Output the [X, Y] coordinate of the center of the cell containing the given text.  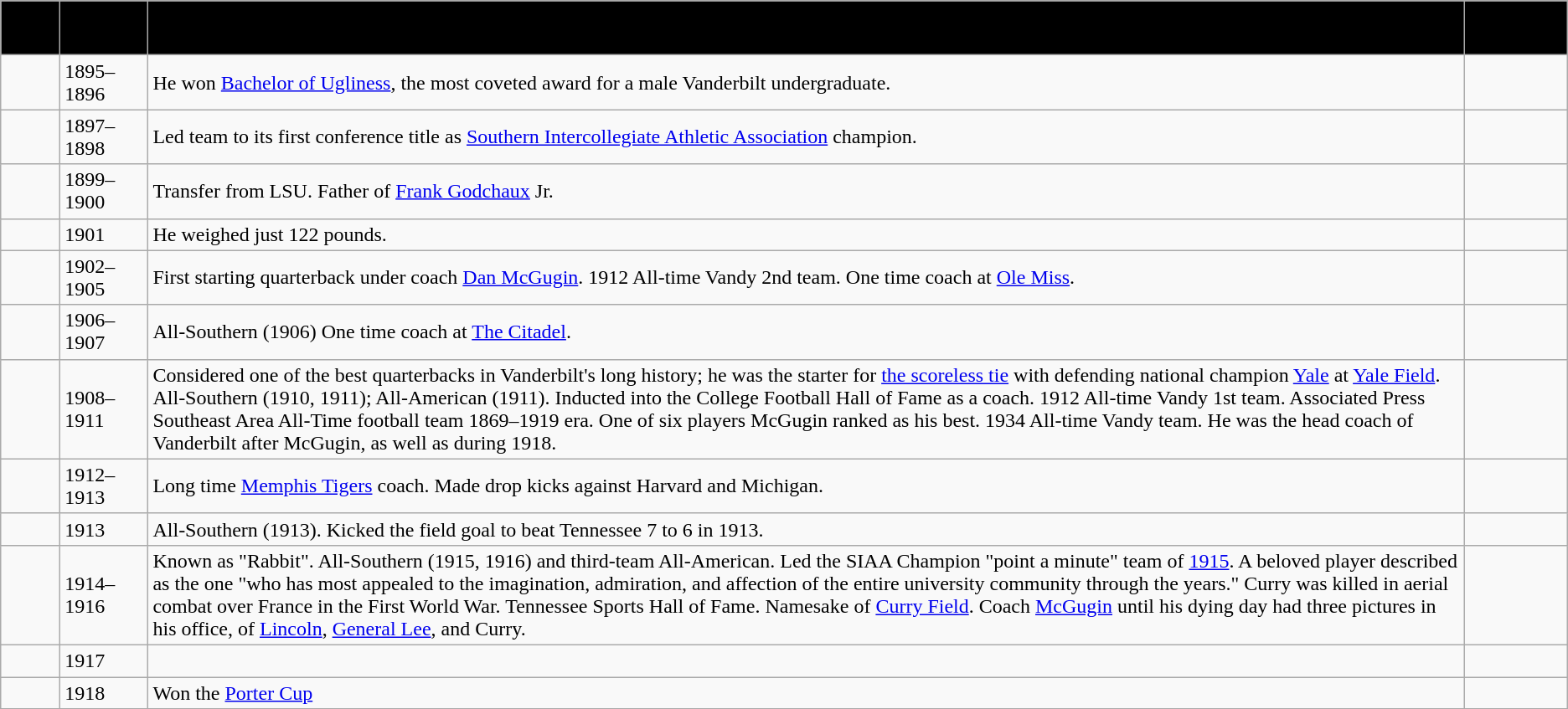
First starting quarterback under coach Dan McGugin. 1912 All-time Vandy 2nd team. One time coach at Ole Miss. [807, 278]
1914–1916 [104, 594]
1895–1896 [104, 82]
Years Started [104, 28]
He won Bachelor of Ugliness, the most coveted award for a male Vanderbilt undergraduate. [807, 82]
1902–1905 [104, 278]
He weighed just 122 pounds. [807, 234]
Notability [807, 28]
1912–1913 [104, 486]
References [1516, 28]
1899–1900 [104, 191]
Won the Porter Cup [807, 692]
All-Southern (1906) One time coach at The Citadel. [807, 331]
Transfer from LSU. Father of Frank Godchaux Jr. [807, 191]
1901 [104, 234]
1908–1911 [104, 408]
1906–1907 [104, 331]
1897–1898 [104, 137]
1917 [104, 660]
All-Southern (1913). Kicked the field goal to beat Tennessee 7 to 6 in 1913. [807, 529]
Name [30, 28]
Led team to its first conference title as Southern Intercollegiate Athletic Association champion. [807, 137]
Long time Memphis Tigers coach. Made drop kicks against Harvard and Michigan. [807, 486]
1913 [104, 529]
1918 [104, 692]
